Output the [x, y] coordinate of the center of the cell containing the given text.  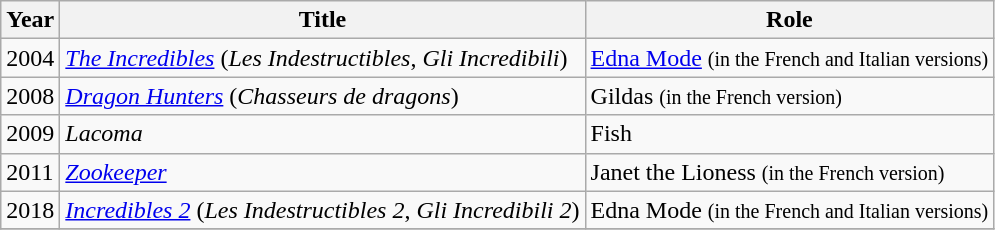
The Incredibles (Les Indestructibles, Gli Incredibili) [322, 58]
2008 [30, 96]
2004 [30, 58]
Incredibles 2 (Les Indestructibles 2, Gli Incredibili 2) [322, 210]
Gildas (in the French version) [790, 96]
Lacoma [322, 134]
Year [30, 20]
Dragon Hunters (Chasseurs de dragons) [322, 96]
2009 [30, 134]
2011 [30, 172]
Janet the Lioness (in the French version) [790, 172]
Zookeeper [322, 172]
Role [790, 20]
2018 [30, 210]
Fish [790, 134]
Title [322, 20]
